Capture the cell that displays the provided text and extract its (X, Y) central coordinate. 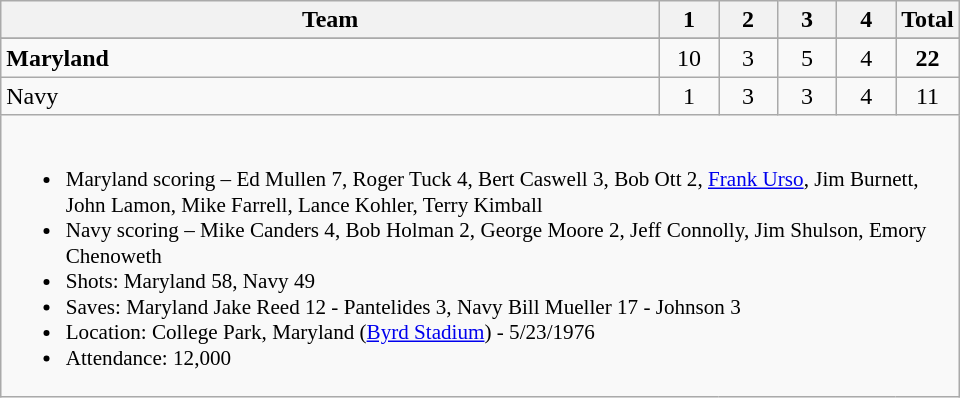
Maryland (330, 58)
Team (330, 20)
Navy (330, 96)
5 (808, 58)
10 (688, 58)
22 (928, 58)
11 (928, 96)
2 (748, 20)
Total (928, 20)
